Output the [X, Y] coordinate of the center of the cell containing the given text.  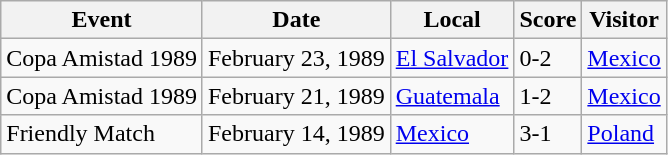
Date [296, 20]
Guatemala [452, 96]
Local [452, 20]
Friendly Match [102, 134]
February 23, 1989 [296, 58]
0-2 [548, 58]
February 21, 1989 [296, 96]
Event [102, 20]
February 14, 1989 [296, 134]
Visitor [624, 20]
El Salvador [452, 58]
3-1 [548, 134]
Poland [624, 134]
1-2 [548, 96]
Score [548, 20]
